Locate the cell with the specified text and output its (X, Y) center coordinate. 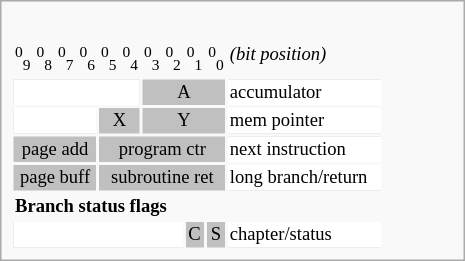
program ctr (162, 150)
00 (216, 58)
04 (130, 58)
01 (194, 58)
07 (66, 58)
page buff (56, 179)
subroutine ret (162, 179)
long branch/return (304, 179)
09 (23, 58)
S (216, 236)
accumulator (304, 93)
06 (87, 58)
C (194, 236)
mem pointer (304, 122)
Branch status flags (120, 207)
chapter/status (304, 236)
X (119, 122)
(bit position) (304, 58)
02 (173, 58)
next instruction (304, 150)
08 (44, 58)
05 (108, 58)
A (184, 93)
03 (151, 58)
Y (184, 122)
page add (56, 150)
